Pinpoint the cell where the given text exists, returning its [X, Y] midpoint coordinate. 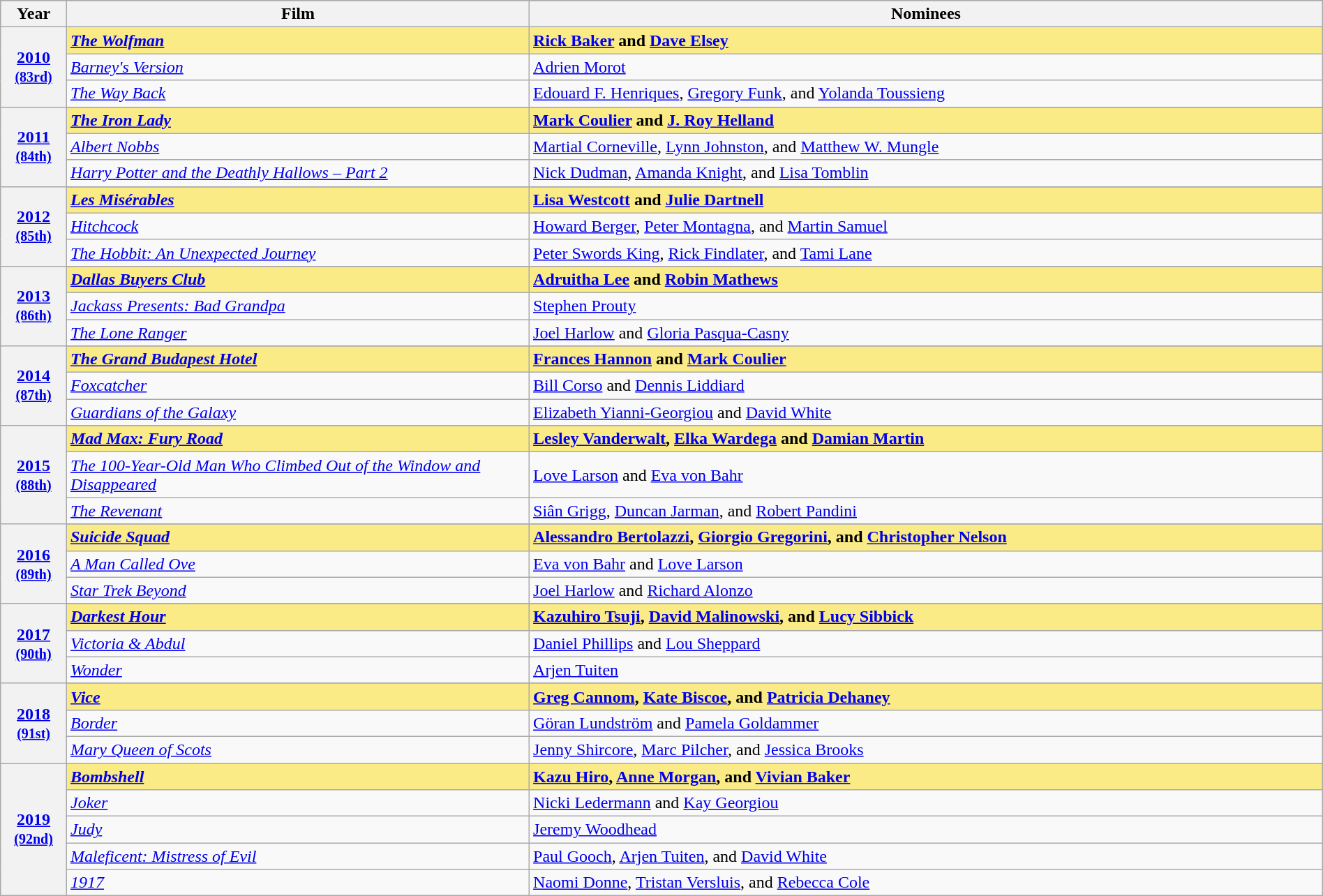
Howard Berger, Peter Montagna, and Martin Samuel [927, 226]
Foxcatcher [297, 386]
Nicki Ledermann and Kay Georgiou [927, 803]
Naomi Donne, Tristan Versluis, and Rebecca Cole [927, 883]
2013(86th) [33, 306]
2014(87th) [33, 386]
2012(85th) [33, 226]
Jenny Shircore, Marc Pilcher, and Jessica Brooks [927, 749]
Wonder [297, 670]
2016(89th) [33, 564]
Rick Baker and Dave Elsey [927, 40]
Joker [297, 803]
Guardians of the Galaxy [297, 412]
2010(83rd) [33, 67]
Hitchcock [297, 226]
2011(84th) [33, 147]
Lisa Westcott and Julie Dartnell [927, 200]
Bill Corso and Dennis Liddiard [927, 386]
A Man Called Ove [297, 564]
Jackass Presents: Bad Grandpa [297, 306]
Mad Max: Fury Road [297, 439]
The Wolfman [297, 40]
Arjen Tuiten [927, 670]
Alessandro Bertolazzi, Giorgio Gregorini, and Christopher Nelson [927, 537]
Lesley Vanderwalt, Elka Wardega and Damian Martin [927, 439]
Suicide Squad [297, 537]
2019(92nd) [33, 830]
Nick Dudman, Amanda Knight, and Lisa Tomblin [927, 173]
2017(90th) [33, 643]
1917 [297, 883]
Adrien Morot [927, 67]
Film [297, 14]
Siân Grigg, Duncan Jarman, and Robert Pandini [927, 511]
Joel Harlow and Gloria Pasqua-Casny [927, 333]
Judy [297, 830]
Jeremy Woodhead [927, 830]
Joel Harlow and Richard Alonzo [927, 590]
The Lone Ranger [297, 333]
The Hobbit: An Unexpected Journey [297, 253]
Greg Cannom, Kate Biscoe, and Patricia Dehaney [927, 696]
Mary Queen of Scots [297, 749]
The Way Back [297, 94]
The Revenant [297, 511]
Bombshell [297, 777]
Daniel Phillips and Lou Sheppard [927, 643]
Peter Swords King, Rick Findlater, and Tami Lane [927, 253]
Nominees [927, 14]
Love Larson and Eva von Bahr [927, 475]
Mark Coulier and J. Roy Helland [927, 120]
Paul Gooch, Arjen Tuiten, and David White [927, 856]
Martial Corneville, Lynn Johnston, and Matthew W. Mungle [927, 147]
Border [297, 723]
Göran Lundström and Pamela Goldammer [927, 723]
The Iron Lady [297, 120]
Harry Potter and the Deathly Hallows – Part 2 [297, 173]
Star Trek Beyond [297, 590]
The Grand Budapest Hotel [297, 359]
Edouard F. Henriques, Gregory Funk, and Yolanda Toussieng [927, 94]
Maleficent: Mistress of Evil [297, 856]
Victoria & Abdul [297, 643]
Les Misérables [297, 200]
Year [33, 14]
Darkest Hour [297, 617]
The 100-Year-Old Man Who Climbed Out of the Window and Disappeared [297, 475]
Kazuhiro Tsuji, David Malinowski, and Lucy Sibbick [927, 617]
2015(88th) [33, 475]
Kazu Hiro, Anne Morgan, and Vivian Baker [927, 777]
Vice [297, 696]
Stephen Prouty [927, 306]
Barney's Version [297, 67]
2018(91st) [33, 723]
Frances Hannon and Mark Coulier [927, 359]
Eva von Bahr and Love Larson [927, 564]
Adruitha Lee and Robin Mathews [927, 279]
Elizabeth Yianni-Georgiou and David White [927, 412]
Albert Nobbs [297, 147]
Dallas Buyers Club [297, 279]
